Return [x, y] of the center of cell containing provided text 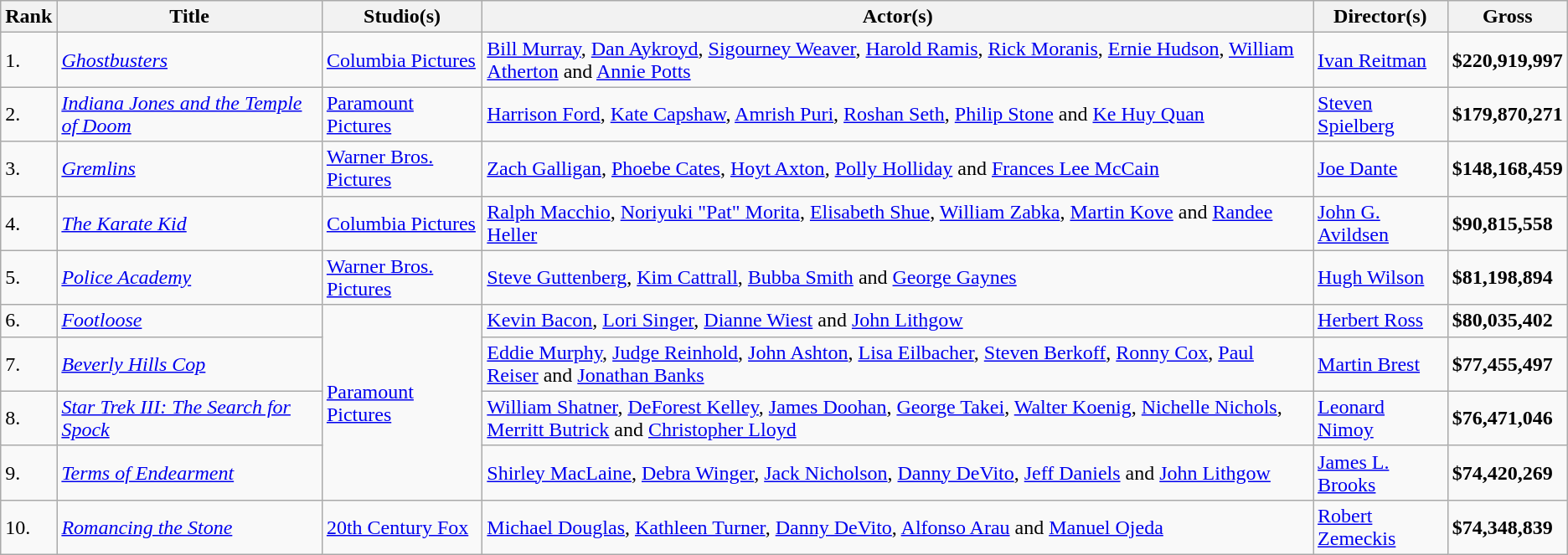
5. [28, 278]
Joe Dante [1380, 169]
Title [189, 17]
The Karate Kid [189, 223]
9. [28, 472]
Footloose [189, 321]
$90,815,558 [1508, 223]
Studio(s) [402, 17]
Steve Guttenberg, Kim Cattrall, Bubba Smith and George Gaynes [898, 278]
Indiana Jones and the Temple of Doom [189, 114]
Star Trek III: The Search for Spock [189, 419]
Ghostbusters [189, 60]
Romancing the Stone [189, 527]
Hugh Wilson [1380, 278]
$179,870,271 [1508, 114]
$220,919,997 [1508, 60]
3. [28, 169]
James L. Brooks [1380, 472]
2. [28, 114]
Ivan Reitman [1380, 60]
Gremlins [189, 169]
8. [28, 419]
$74,420,269 [1508, 472]
Bill Murray, Dan Aykroyd, Sigourney Weaver, Harold Ramis, Rick Moranis, Ernie Hudson, William Atherton and Annie Potts [898, 60]
Herbert Ross [1380, 321]
7. [28, 363]
Actor(s) [898, 17]
Beverly Hills Cop [189, 363]
Leonard Nimoy [1380, 419]
Police Academy [189, 278]
Gross [1508, 17]
Shirley MacLaine, Debra Winger, Jack Nicholson, Danny DeVito, Jeff Daniels and John Lithgow [898, 472]
1. [28, 60]
Zach Galligan, Phoebe Cates, Hoyt Axton, Polly Holliday and Frances Lee McCain [898, 169]
Rank [28, 17]
$76,471,046 [1508, 419]
Eddie Murphy, Judge Reinhold, John Ashton, Lisa Eilbacher, Steven Berkoff, Ronny Cox, Paul Reiser and Jonathan Banks [898, 363]
$74,348,839 [1508, 527]
Steven Spielberg [1380, 114]
6. [28, 321]
$81,198,894 [1508, 278]
Director(s) [1380, 17]
Kevin Bacon, Lori Singer, Dianne Wiest and John Lithgow [898, 321]
20th Century Fox [402, 527]
4. [28, 223]
Terms of Endearment [189, 472]
William Shatner, DeForest Kelley, James Doohan, George Takei, Walter Koenig, Nichelle Nichols, Merritt Butrick and Christopher Lloyd [898, 419]
Harrison Ford, Kate Capshaw, Amrish Puri, Roshan Seth, Philip Stone and Ke Huy Quan [898, 114]
John G. Avildsen [1380, 223]
Michael Douglas, Kathleen Turner, Danny DeVito, Alfonso Arau and Manuel Ojeda [898, 527]
$148,168,459 [1508, 169]
Robert Zemeckis [1380, 527]
$80,035,402 [1508, 321]
Martin Brest [1380, 363]
$77,455,497 [1508, 363]
Ralph Macchio, Noriyuki "Pat" Morita, Elisabeth Shue, William Zabka, Martin Kove and Randee Heller [898, 223]
10. [28, 527]
